From the cell containing the given text, extract its center point as [x, y] coordinate. 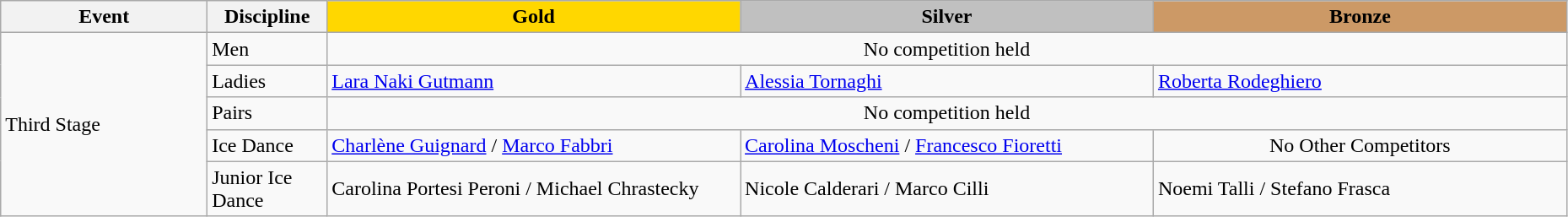
Discipline [267, 17]
Charlène Guignard / Marco Fabbri [534, 145]
Silver [947, 17]
Third Stage [105, 125]
Ladies [267, 81]
Pairs [267, 113]
Men [267, 49]
Nicole Calderari / Marco Cilli [947, 189]
Noemi Talli / Stefano Frasca [1360, 189]
No Other Competitors [1360, 145]
Bronze [1360, 17]
Lara Naki Gutmann [534, 81]
Roberta Rodeghiero [1360, 81]
Ice Dance [267, 145]
Carolina Moscheni / Francesco Fioretti [947, 145]
Carolina Portesi Peroni / Michael Chrastecky [534, 189]
Event [105, 17]
Alessia Tornaghi [947, 81]
Junior Ice Dance [267, 189]
Gold [534, 17]
